Scan for the cell matching the given text and deliver its (x, y) coordinate at center. 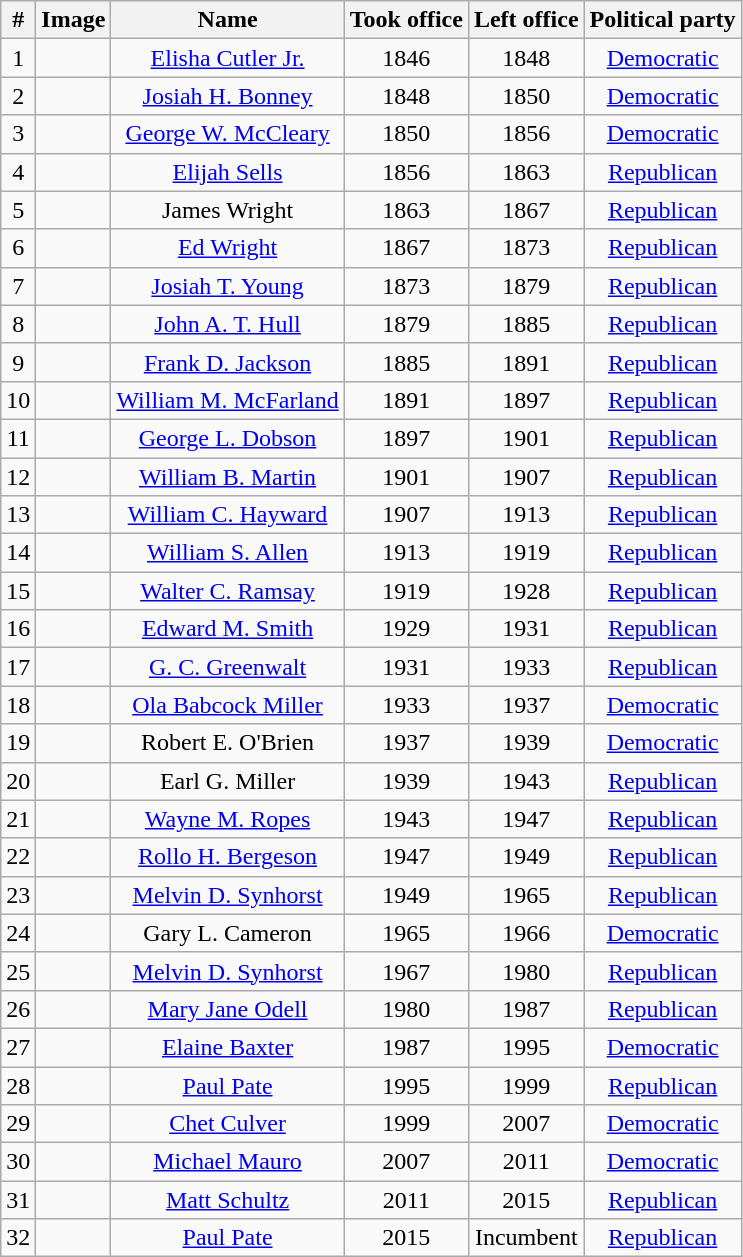
Josiah T. Young (228, 286)
12 (18, 477)
1929 (406, 629)
4 (18, 172)
# (18, 20)
21 (18, 819)
Elijah Sells (228, 172)
Wayne M. Ropes (228, 819)
26 (18, 1009)
G. C. Greenwalt (228, 667)
30 (18, 1162)
22 (18, 857)
6 (18, 248)
Ed Wright (228, 248)
13 (18, 515)
19 (18, 743)
Political party (662, 20)
Image (74, 20)
Ola Babcock Miller (228, 705)
2 (18, 96)
7 (18, 286)
John A. T. Hull (228, 324)
Rollo H. Bergeson (228, 857)
15 (18, 591)
1966 (526, 933)
32 (18, 1238)
George W. McCleary (228, 134)
23 (18, 895)
Frank D. Jackson (228, 362)
Elaine Baxter (228, 1047)
1967 (406, 971)
Took office (406, 20)
William S. Allen (228, 553)
Edward M. Smith (228, 629)
8 (18, 324)
Mary Jane Odell (228, 1009)
1 (18, 58)
Incumbent (526, 1238)
1928 (526, 591)
Name (228, 20)
18 (18, 705)
17 (18, 667)
Left office (526, 20)
31 (18, 1200)
28 (18, 1085)
27 (18, 1047)
William M. McFarland (228, 400)
14 (18, 553)
Matt Schultz (228, 1200)
9 (18, 362)
20 (18, 781)
William B. Martin (228, 477)
3 (18, 134)
Gary L. Cameron (228, 933)
1846 (406, 58)
George L. Dobson (228, 438)
Michael Mauro (228, 1162)
29 (18, 1124)
Josiah H. Bonney (228, 96)
James Wright (228, 210)
Walter C. Ramsay (228, 591)
Elisha Cutler Jr. (228, 58)
Robert E. O'Brien (228, 743)
Earl G. Miller (228, 781)
Chet Culver (228, 1124)
11 (18, 438)
William C. Hayward (228, 515)
5 (18, 210)
25 (18, 971)
16 (18, 629)
10 (18, 400)
24 (18, 933)
